Find where the given text appears and provide that cell's center as (X, Y) coordinate. 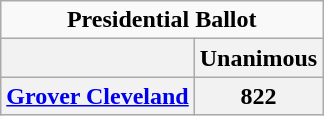
Presidential Ballot (162, 20)
Grover Cleveland (98, 96)
822 (258, 96)
Unanimous (258, 58)
